Return the [X, Y] coordinate for the center point of the cell that contains the specified text.  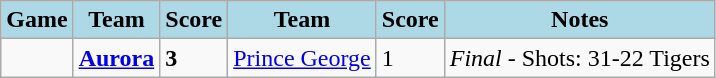
Notes [580, 20]
Game [37, 20]
Prince George [302, 58]
1 [410, 58]
Final - Shots: 31-22 Tigers [580, 58]
3 [194, 58]
Aurora [116, 58]
